Extract the [X, Y] coordinate from the center of the cell holding the provided text.  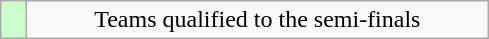
Teams qualified to the semi-finals [258, 20]
